For the text-containing cell, return its midpoint in [X, Y] coordinate format. 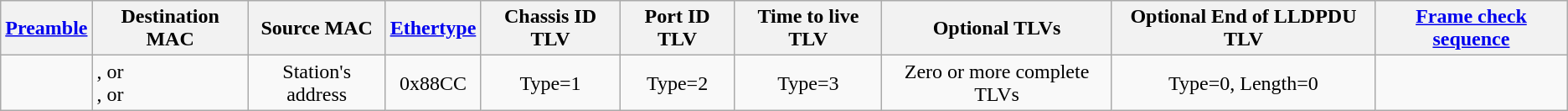
Type=1 [550, 82]
Type=0, Length=0 [1243, 82]
Type=2 [677, 82]
Station's address [317, 82]
Source MAC [317, 29]
Zero or more complete TLVs [997, 82]
, or , or [170, 82]
Frame check sequence [1472, 29]
Optional End of LLDPDU TLV [1243, 29]
Chassis ID TLV [550, 29]
Port ID TLV [677, 29]
Ethertype [433, 29]
0x88CC [433, 82]
Type=3 [808, 82]
Time to live TLV [808, 29]
Optional TLVs [997, 29]
Destination MAC [170, 29]
Preamble [47, 29]
